From the cell containing the given text, extract its center point as (x, y) coordinate. 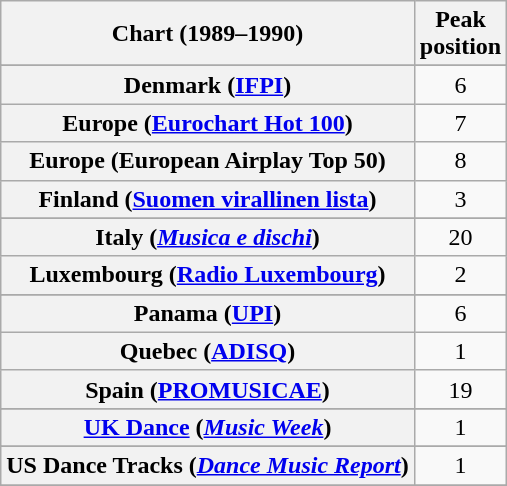
Denmark (IFPI) (208, 85)
8 (460, 161)
US Dance Tracks (Dance Music Report) (208, 465)
20 (460, 237)
3 (460, 199)
Panama (UPI) (208, 313)
7 (460, 123)
19 (460, 389)
Spain (PROMUSICAE) (208, 389)
Finland (Suomen virallinen lista) (208, 199)
2 (460, 275)
Peakposition (460, 34)
Chart (1989–1990) (208, 34)
UK Dance (Music Week) (208, 427)
Luxembourg (Radio Luxembourg) (208, 275)
Europe (Eurochart Hot 100) (208, 123)
Quebec (ADISQ) (208, 351)
Europe (European Airplay Top 50) (208, 161)
Italy (Musica e dischi) (208, 237)
